Capture the cell that displays the provided text and extract its (x, y) central coordinate. 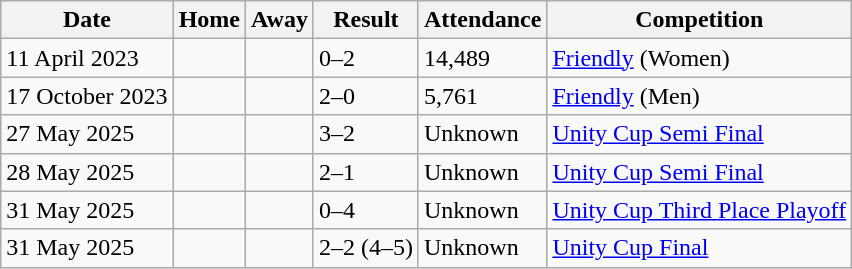
2–1 (366, 172)
17 October 2023 (87, 96)
2–0 (366, 96)
0–4 (366, 210)
Friendly (Men) (700, 96)
Competition (700, 20)
Away (279, 20)
Home (209, 20)
Result (366, 20)
11 April 2023 (87, 58)
28 May 2025 (87, 172)
5,761 (482, 96)
2–2 (4–5) (366, 248)
Friendly (Women) (700, 58)
27 May 2025 (87, 134)
Attendance (482, 20)
14,489 (482, 58)
Date (87, 20)
0–2 (366, 58)
3–2 (366, 134)
Unity Cup Third Place Playoff (700, 210)
Unity Cup Final (700, 248)
